Scan for the cell matching the given text and deliver its [X, Y] coordinate at center. 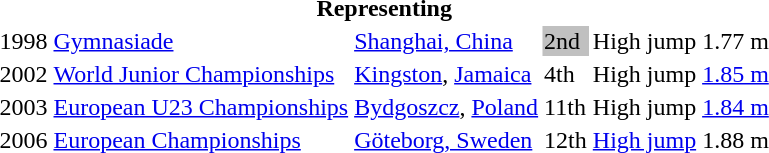
2nd [566, 41]
Kingston, Jamaica [446, 74]
Shanghai, China [446, 41]
Gymnasiade [201, 41]
Bydgoszcz, Poland [446, 107]
11th [566, 107]
European U23 Championships [201, 107]
World Junior Championships [201, 74]
4th [566, 74]
